Find where the given text appears and provide that cell's center as [X, Y] coordinate. 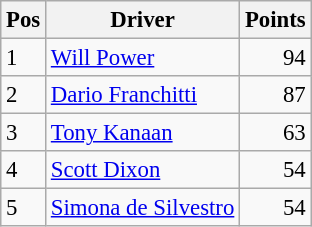
4 [24, 170]
1 [24, 58]
Will Power [143, 58]
Tony Kanaan [143, 133]
87 [276, 95]
Points [276, 20]
5 [24, 208]
94 [276, 58]
Driver [143, 20]
Pos [24, 20]
Dario Franchitti [143, 95]
2 [24, 95]
63 [276, 133]
Scott Dixon [143, 170]
3 [24, 133]
Simona de Silvestro [143, 208]
